Find where the given text appears and provide that cell's center as (x, y) coordinate. 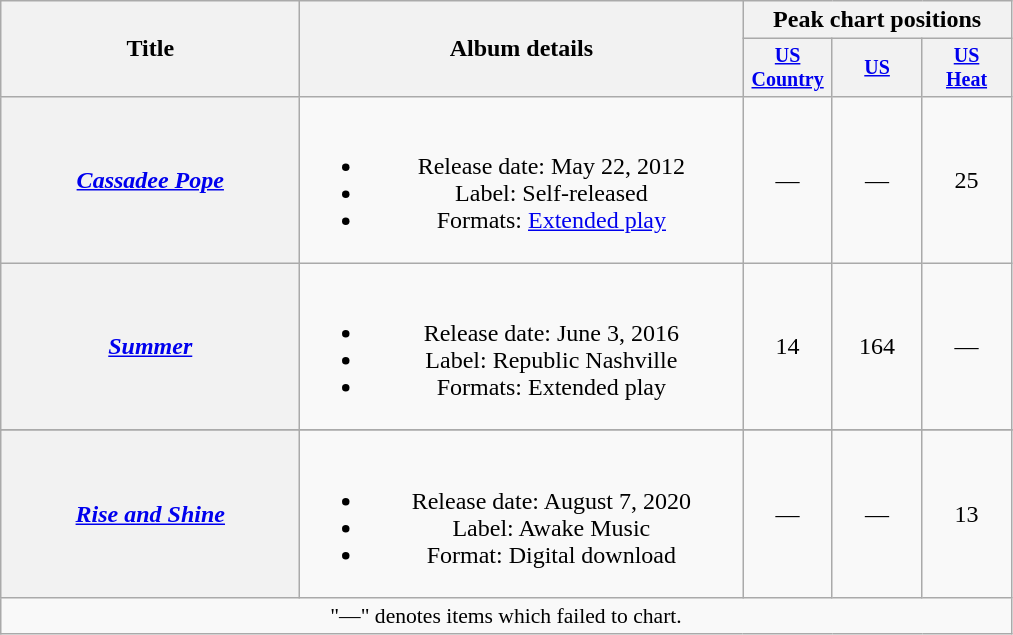
"—" denotes items which failed to chart. (506, 615)
Peak chart positions (877, 20)
13 (966, 514)
USHeat (966, 68)
Release date: June 3, 2016Label: Republic NashvilleFormats: Extended play (522, 346)
Summer (150, 346)
Release date: August 7, 2020Label: Awake MusicFormat: Digital download (522, 514)
Rise and Shine (150, 514)
US (876, 68)
Cassadee Pope (150, 180)
14 (788, 346)
25 (966, 180)
Release date: May 22, 2012Label: Self-releasedFormats: Extended play (522, 180)
164 (876, 346)
US Country (788, 68)
Album details (522, 49)
Title (150, 49)
